Detect which cell encompasses the target text, then output its [X, Y] center coordinate. 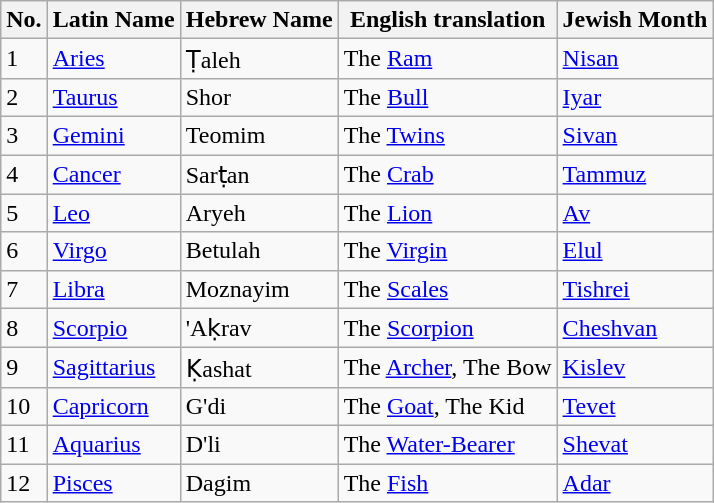
D'li [259, 444]
Moznayim [259, 289]
Hebrew Name [259, 20]
Shor [259, 97]
Adar [635, 483]
7 [24, 289]
5 [24, 213]
Leo [114, 213]
The Bull [448, 97]
The Scales [448, 289]
10 [24, 406]
Shevat [635, 444]
Aquarius [114, 444]
The Virgin [448, 251]
Sarṭan [259, 174]
3 [24, 135]
Ḳashat [259, 368]
The Ram [448, 59]
The Scorpion [448, 328]
Taurus [114, 97]
Pisces [114, 483]
12 [24, 483]
Nisan [635, 59]
'Aḳrav [259, 328]
Ṭaleh [259, 59]
Libra [114, 289]
Virgo [114, 251]
6 [24, 251]
Cheshvan [635, 328]
Cancer [114, 174]
1 [24, 59]
Elul [635, 251]
English translation [448, 20]
Capricorn [114, 406]
11 [24, 444]
9 [24, 368]
Kislev [635, 368]
Gemini [114, 135]
The Lion [448, 213]
Dagim [259, 483]
Av [635, 213]
Sagittarius [114, 368]
The Water-Bearer [448, 444]
The Fish [448, 483]
Tishrei [635, 289]
The Crab [448, 174]
The Archer, The Bow [448, 368]
Aryeh [259, 213]
Jewish Month [635, 20]
The Twins [448, 135]
2 [24, 97]
G'di [259, 406]
No. [24, 20]
Betulah [259, 251]
Tammuz [635, 174]
The Goat, The Kid [448, 406]
Teomim [259, 135]
Sivan [635, 135]
8 [24, 328]
Tevet [635, 406]
Scorpio [114, 328]
Aries [114, 59]
Iyar [635, 97]
4 [24, 174]
Latin Name [114, 20]
